Determine the [X, Y] coordinate at the center of the cell enclosing the given text.  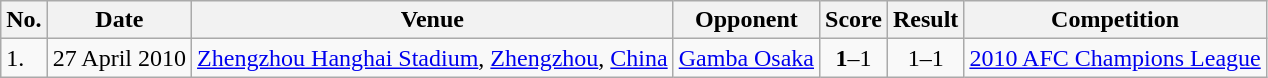
Opponent [746, 20]
1. [24, 58]
Gamba Osaka [746, 58]
2010 AFC Champions League [1115, 58]
Date [119, 20]
Venue [433, 20]
Competition [1115, 20]
27 April 2010 [119, 58]
Score [854, 20]
Zhengzhou Hanghai Stadium, Zhengzhou, China [433, 58]
Result [925, 20]
No. [24, 20]
